Extract the (x, y) coordinate from the center of the cell holding the provided text.  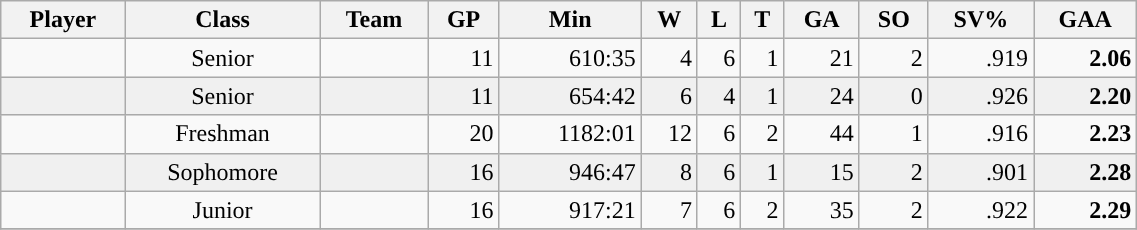
2.23 (1086, 134)
GP (464, 20)
SO (894, 20)
GAA (1086, 20)
.901 (980, 172)
24 (822, 96)
2.06 (1086, 58)
.926 (980, 96)
.916 (980, 134)
654:42 (570, 96)
7 (669, 210)
L (718, 20)
15 (822, 172)
Junior (222, 210)
SV% (980, 20)
21 (822, 58)
0 (894, 96)
2.29 (1086, 210)
Freshman (222, 134)
.922 (980, 210)
Min (570, 20)
35 (822, 210)
GA (822, 20)
1182:01 (570, 134)
.919 (980, 58)
8 (669, 172)
946:47 (570, 172)
Team (374, 20)
610:35 (570, 58)
917:21 (570, 210)
Player (63, 20)
Sophomore (222, 172)
12 (669, 134)
W (669, 20)
2.20 (1086, 96)
T (762, 20)
2.28 (1086, 172)
Class (222, 20)
20 (464, 134)
44 (822, 134)
